Pinpoint the cell where the given text exists, returning its (x, y) midpoint coordinate. 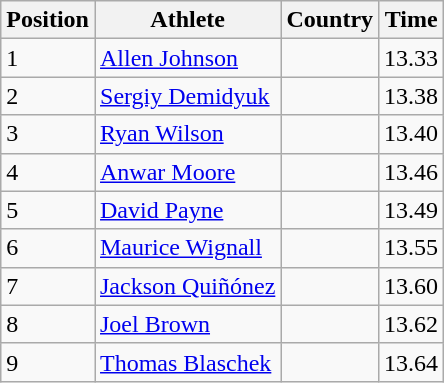
Ryan Wilson (187, 134)
13.38 (412, 96)
4 (48, 172)
Position (48, 20)
1 (48, 58)
13.33 (412, 58)
David Payne (187, 210)
7 (48, 286)
Athlete (187, 20)
Sergiy Demidyuk (187, 96)
Thomas Blaschek (187, 362)
13.40 (412, 134)
Time (412, 20)
5 (48, 210)
Jackson Quiñónez (187, 286)
13.62 (412, 324)
13.46 (412, 172)
13.55 (412, 248)
Anwar Moore (187, 172)
9 (48, 362)
2 (48, 96)
Maurice Wignall (187, 248)
8 (48, 324)
Joel Brown (187, 324)
13.60 (412, 286)
13.64 (412, 362)
Allen Johnson (187, 58)
6 (48, 248)
3 (48, 134)
13.49 (412, 210)
Country (330, 20)
